Scan for the cell matching the given text and deliver its [x, y] coordinate at center. 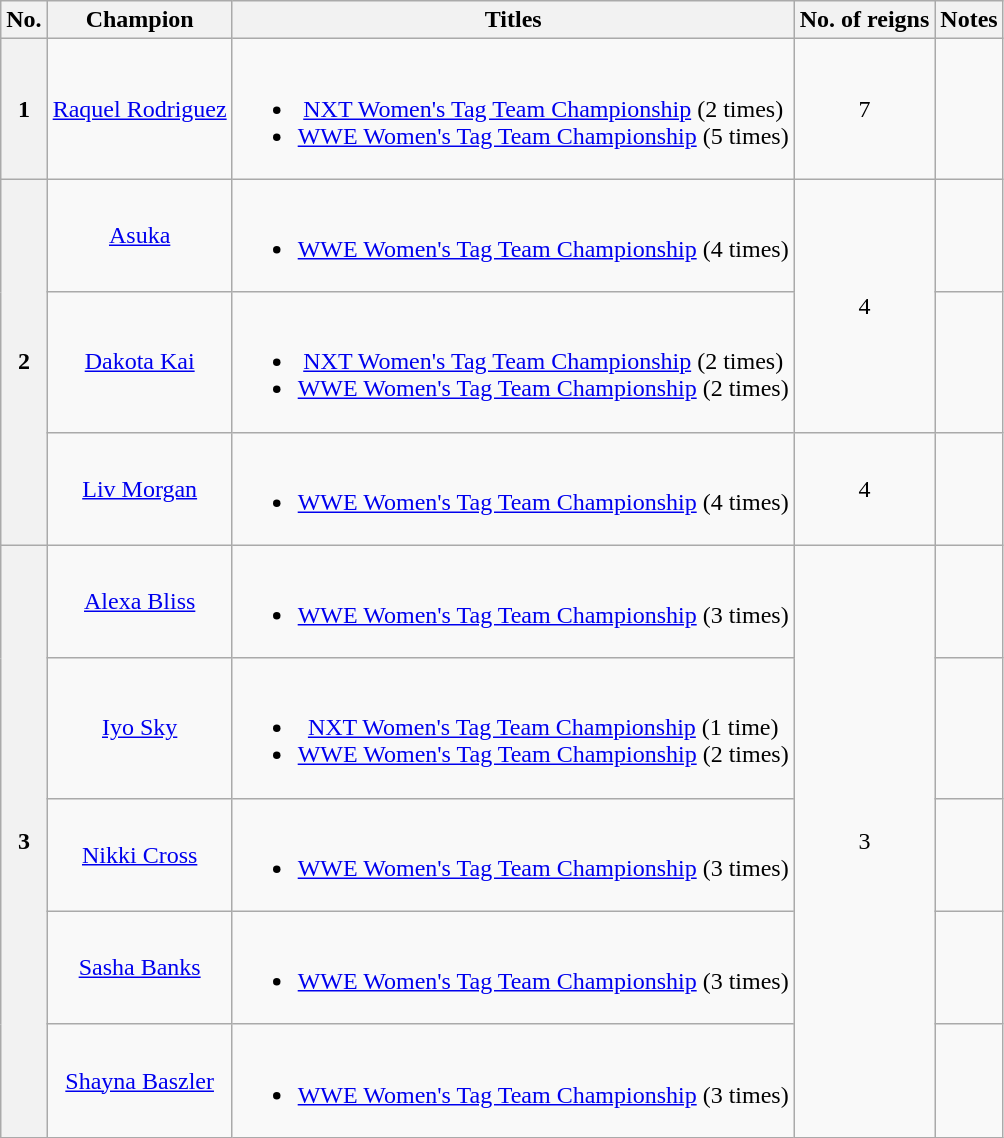
Alexa Bliss [140, 602]
Champion [140, 20]
2 [24, 362]
Shayna Baszler [140, 1080]
NXT Women's Tag Team Championship (1 time)WWE Women's Tag Team Championship (2 times) [513, 728]
NXT Women's Tag Team Championship (2 times)WWE Women's Tag Team Championship (2 times) [513, 362]
Asuka [140, 236]
No. of reigns [864, 20]
Titles [513, 20]
Sasha Banks [140, 968]
NXT Women's Tag Team Championship (2 times)WWE Women's Tag Team Championship (5 times) [513, 109]
7 [864, 109]
Iyo Sky [140, 728]
Raquel Rodriguez [140, 109]
Notes [969, 20]
Liv Morgan [140, 488]
Nikki Cross [140, 854]
No. [24, 20]
1 [24, 109]
Dakota Kai [140, 362]
